Search for the cell housing the specified text and yield its [X, Y] center coordinate. 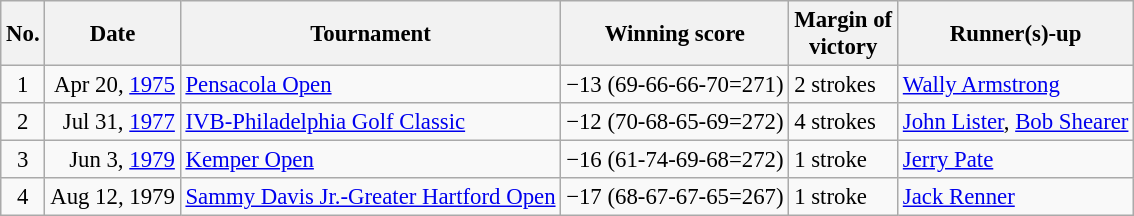
2 strokes [844, 85]
Date [112, 34]
−12 (70-68-65-69=272) [675, 122]
Jack Renner [1016, 197]
Jul 31, 1977 [112, 122]
−13 (69-66-66-70=271) [675, 85]
1 [23, 85]
Jerry Pate [1016, 160]
Jun 3, 1979 [112, 160]
−17 (68-67-67-65=267) [675, 197]
4 strokes [844, 122]
Wally Armstrong [1016, 85]
Apr 20, 1975 [112, 85]
−16 (61-74-69-68=272) [675, 160]
Sammy Davis Jr.-Greater Hartford Open [370, 197]
3 [23, 160]
Runner(s)-up [1016, 34]
4 [23, 197]
Winning score [675, 34]
2 [23, 122]
No. [23, 34]
Aug 12, 1979 [112, 197]
Pensacola Open [370, 85]
Tournament [370, 34]
John Lister, Bob Shearer [1016, 122]
Margin ofvictory [844, 34]
IVB-Philadelphia Golf Classic [370, 122]
Kemper Open [370, 160]
